Pinpoint the cell where the given text exists, returning its [X, Y] midpoint coordinate. 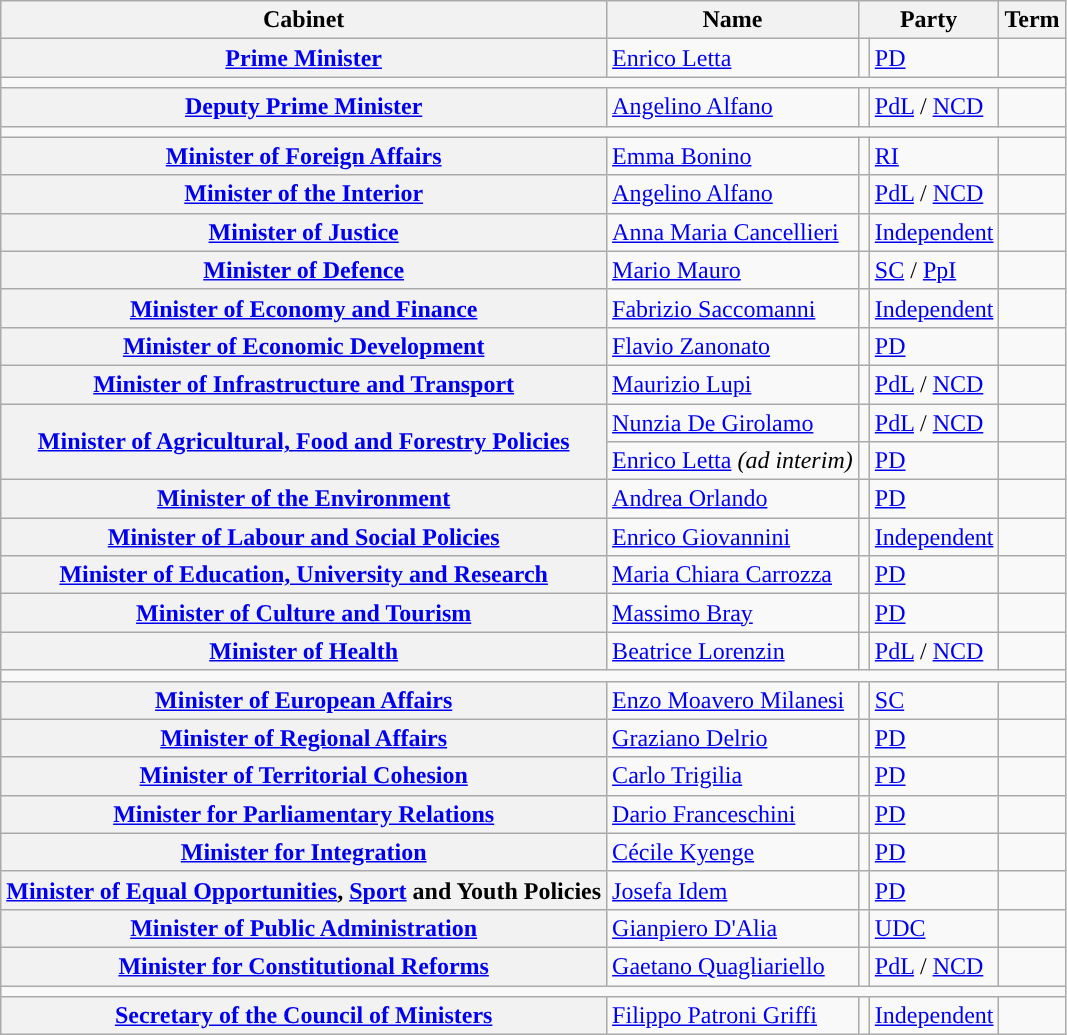
Minister of Equal Opportunities, Sport and Youth Policies [304, 890]
Term [1032, 20]
Filippo Patroni Griffi [733, 1016]
SC [934, 700]
Gianpiero D'Alia [733, 928]
Minister of Infrastructure and Transport [304, 384]
Gaetano Quagliariello [733, 966]
Enzo Moavero Milanesi [733, 700]
Minister of the Environment [304, 499]
Carlo Trigilia [733, 776]
Minister of Public Administration [304, 928]
Massimo Bray [733, 613]
Minister of Regional Affairs [304, 738]
Secretary of the Council of Ministers [304, 1016]
Minister of Education, University and Research [304, 575]
Maria Chiara Carrozza [733, 575]
Minister of Defence [304, 270]
Enrico Letta [733, 58]
Minister of Culture and Tourism [304, 613]
Prime Minister [304, 58]
Cabinet [304, 20]
Minister for Integration [304, 852]
Mario Mauro [733, 270]
Anna Maria Cancellieri [733, 232]
SC / PpI [934, 270]
Minister of Territorial Cohesion [304, 776]
RI [934, 156]
Minister of Economy and Finance [304, 308]
Josefa Idem [733, 890]
Cécile Kyenge [733, 852]
Minister for Parliamentary Relations [304, 814]
Minister of Foreign Affairs [304, 156]
Minister of Labour and Social Policies [304, 537]
Nunzia De Girolamo [733, 423]
Minister of European Affairs [304, 700]
Minister of Agricultural, Food and Forestry Policies [304, 442]
Emma Bonino [733, 156]
Minister of the Interior [304, 194]
Beatrice Lorenzin [733, 651]
Flavio Zanonato [733, 346]
Party [928, 20]
Minister for Constitutional Reforms [304, 966]
Minister of Justice [304, 232]
Dario Franceschini [733, 814]
Enrico Giovannini [733, 537]
Fabrizio Saccomanni [733, 308]
Graziano Delrio [733, 738]
Maurizio Lupi [733, 384]
Andrea Orlando [733, 499]
Name [733, 20]
Deputy Prime Minister [304, 107]
Minister of Health [304, 651]
Enrico Letta (ad interim) [733, 461]
UDC [934, 928]
Minister of Economic Development [304, 346]
